Capture the cell that displays the provided text and extract its [X, Y] central coordinate. 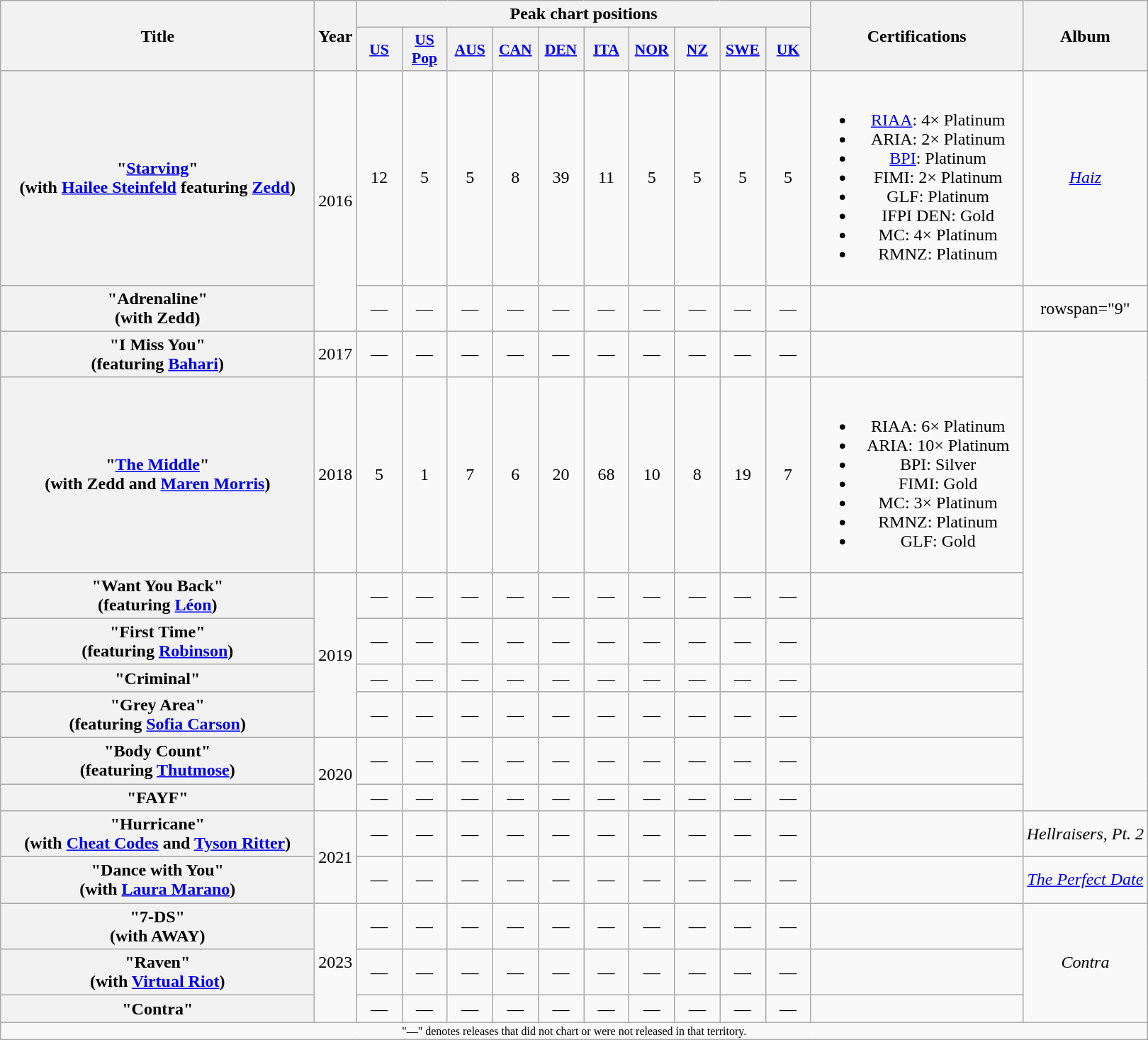
"First Time"(featuring Robinson) [157, 641]
Peak chart positions [584, 14]
Certifications [917, 35]
"7-DS"(with AWAY) [157, 926]
"—" denotes releases that did not chart or were not released in that territory. [574, 1031]
39 [561, 178]
20 [561, 475]
Haiz [1085, 178]
Title [157, 35]
"Criminal" [157, 678]
CAN [515, 50]
Contra [1085, 963]
"FAYF" [157, 798]
"Want You Back"(featuring Léon) [157, 596]
ITA [607, 50]
2021 [336, 857]
USPop [424, 50]
SWE [743, 50]
"Hurricane"(with Cheat Codes and Tyson Ritter) [157, 834]
2016 [336, 201]
NOR [652, 50]
Year [336, 35]
"The Middle"(with Zedd and Maren Morris) [157, 475]
"Contra" [157, 1009]
AUS [470, 50]
2017 [336, 354]
2020 [336, 774]
rowspan="9" [1085, 308]
2023 [336, 963]
"Starving"(with Hailee Steinfeld featuring Zedd) [157, 178]
"Dance with You"(with Laura Marano) [157, 880]
"I Miss You"(featuring Bahari) [157, 354]
19 [743, 475]
RIAA: 6× PlatinumARIA: 10× PlatinumBPI: SilverFIMI: GoldMC: 3× PlatinumRMNZ: PlatinumGLF: Gold [917, 475]
Hellraisers, Pt. 2 [1085, 834]
11 [607, 178]
"Body Count"(featuring Thutmose) [157, 760]
"Raven"(with Virtual Riot) [157, 973]
1 [424, 475]
2019 [336, 655]
US [379, 50]
6 [515, 475]
NZ [697, 50]
"Adrenaline"(with Zedd) [157, 308]
12 [379, 178]
Album [1085, 35]
"Grey Area"(featuring Sofia Carson) [157, 715]
DEN [561, 50]
RIAA: 4× PlatinumARIA: 2× PlatinumBPI: PlatinumFIMI: 2× PlatinumGLF: PlatinumIFPI DEN: GoldMC: 4× PlatinumRMNZ: Platinum [917, 178]
10 [652, 475]
The Perfect Date [1085, 880]
UK [788, 50]
68 [607, 475]
2018 [336, 475]
